Determine the [x, y] coordinate at the center of the cell enclosing the given text.  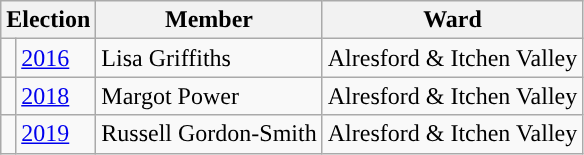
Ward [452, 20]
2019 [56, 134]
Margot Power [209, 96]
Lisa Griffiths [209, 58]
Election [48, 20]
Member [209, 20]
2018 [56, 96]
Russell Gordon-Smith [209, 134]
2016 [56, 58]
